Return [X, Y] of the center of cell containing provided text 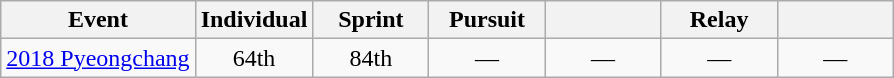
84th [371, 58]
Sprint [371, 20]
2018 Pyeongchang [98, 58]
Pursuit [487, 20]
64th [254, 58]
Individual [254, 20]
Event [98, 20]
Relay [719, 20]
